Provide the [X, Y] coordinate of the cell's center where the given text is located.  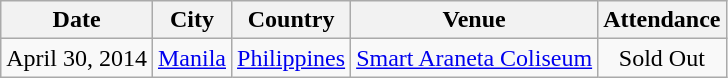
April 30, 2014 [77, 58]
Country [292, 20]
Venue [474, 20]
Philippines [292, 58]
Date [77, 20]
Sold Out [662, 58]
Manila [192, 58]
Smart Araneta Coliseum [474, 58]
City [192, 20]
Attendance [662, 20]
